Capture the cell that displays the provided text and extract its [X, Y] central coordinate. 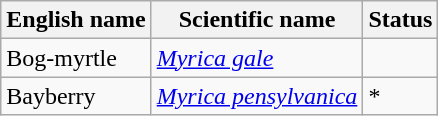
* [400, 96]
Bayberry [76, 96]
Status [400, 20]
Myrica pensylvanica [257, 96]
Bog-myrtle [76, 58]
Myrica gale [257, 58]
Scientific name [257, 20]
English name [76, 20]
